From the cell containing the given text, extract its center point as (X, Y) coordinate. 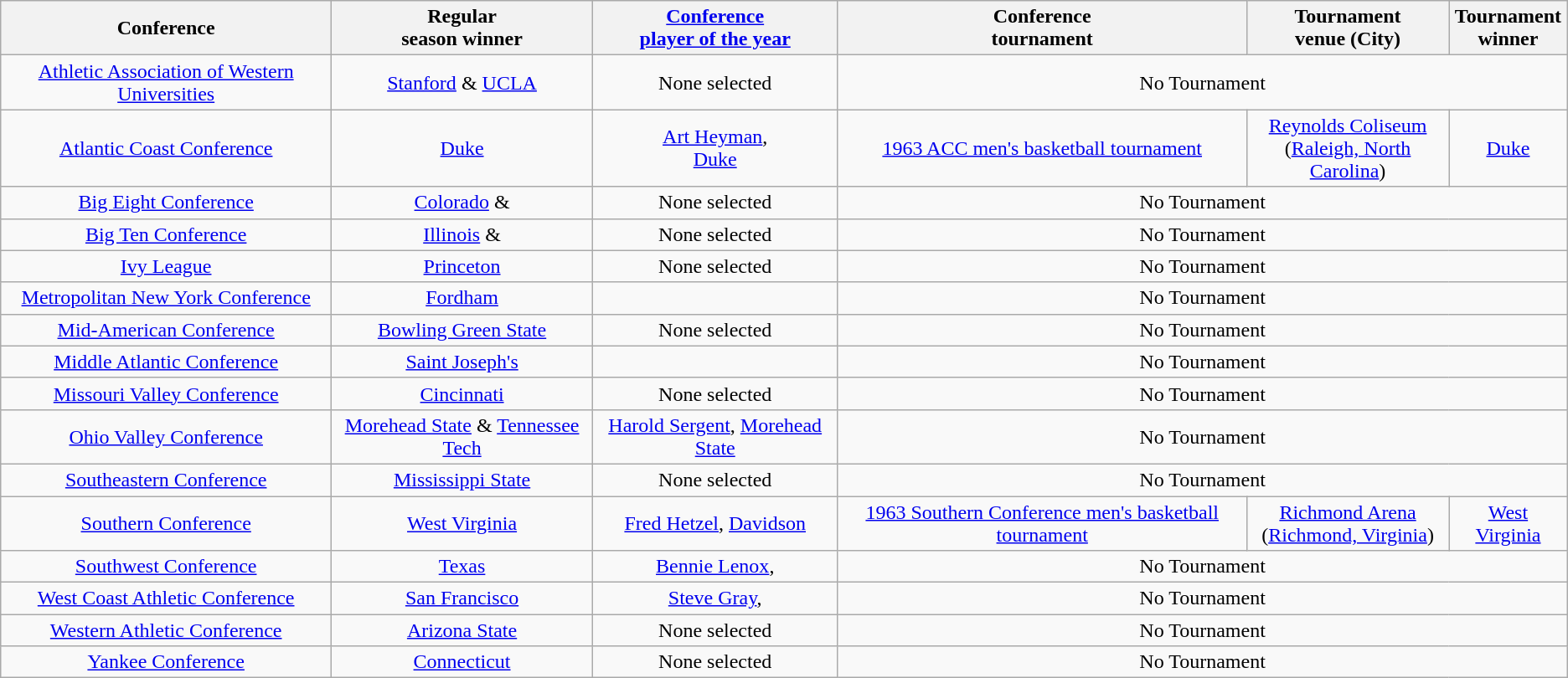
Stanford & UCLA (462, 82)
Southern Conference (166, 522)
Harold Sergent, Morehead State (715, 437)
Atlantic Coast Conference (166, 148)
Art Heyman,Duke (715, 148)
Middle Atlantic Conference (166, 362)
Cincinnati (462, 393)
West Coast Athletic Conference (166, 598)
Western Athletic Conference (166, 630)
Mid-American Conference (166, 330)
Richmond Arena(Richmond, Virginia) (1347, 522)
Tournament winner (1509, 28)
Bowling Green State (462, 330)
Morehead State & Tennessee Tech (462, 437)
Big Eight Conference (166, 203)
Princeton (462, 266)
Missouri Valley Conference (166, 393)
Illinois & (462, 234)
Fred Hetzel, Davidson (715, 522)
Ohio Valley Conference (166, 437)
Connecticut (462, 662)
Fordham (462, 298)
Southeastern Conference (166, 480)
Regular season winner (462, 28)
Steve Gray, (715, 598)
Saint Joseph's (462, 362)
Athletic Association of Western Universities (166, 82)
Yankee Conference (166, 662)
Texas (462, 567)
Ivy League (166, 266)
1963 Southern Conference men's basketball tournament (1042, 522)
Mississippi State (462, 480)
Big Ten Conference (166, 234)
Conference (166, 28)
Metropolitan New York Conference (166, 298)
Reynolds Coliseum(Raleigh, North Carolina) (1347, 148)
Conference tournament (1042, 28)
Arizona State (462, 630)
Conference player of the year (715, 28)
Tournament venue (City) (1347, 28)
Southwest Conference (166, 567)
Bennie Lenox, (715, 567)
1963 ACC men's basketball tournament (1042, 148)
San Francisco (462, 598)
Colorado & (462, 203)
